Scan for the cell matching the given text and deliver its (x, y) coordinate at center. 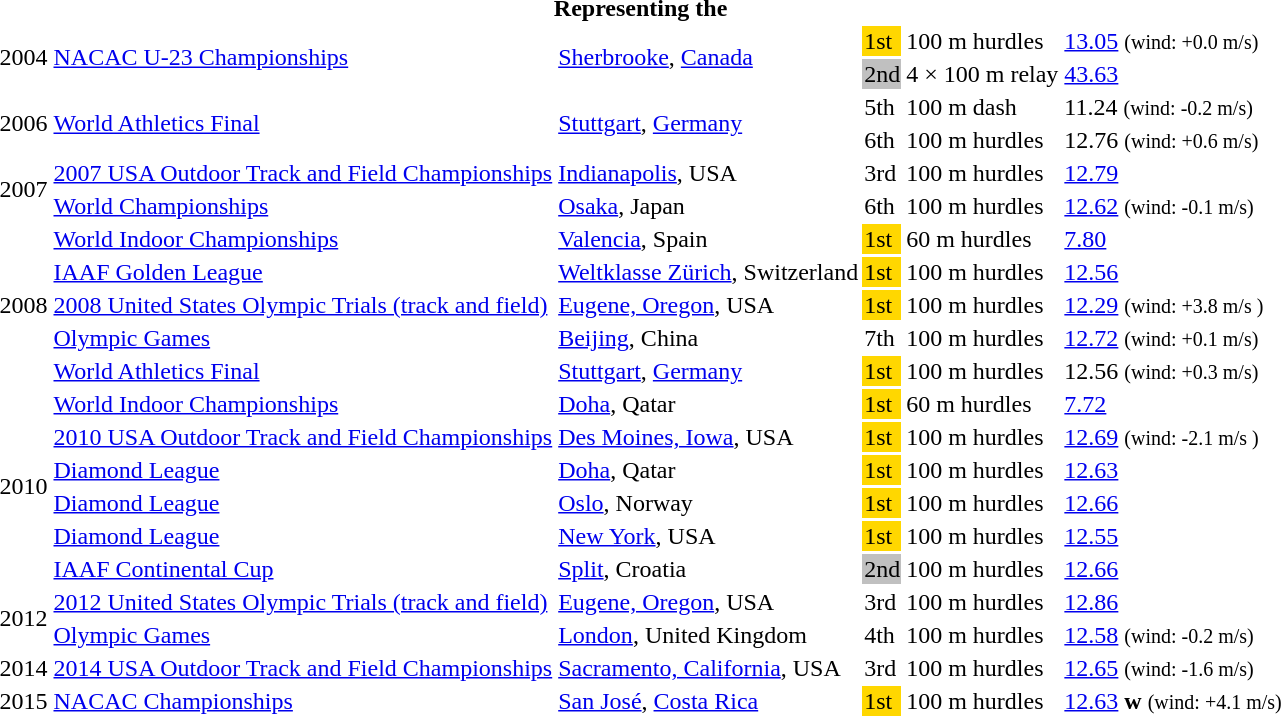
Oslo, Norway (708, 503)
Sherbrooke, Canada (708, 58)
2007 USA Outdoor Track and Field Championships (303, 173)
IAAF Continental Cup (303, 569)
4 × 100 m relay (982, 74)
London, United Kingdom (708, 635)
Split, Croatia (708, 569)
7th (882, 338)
2012 United States Olympic Trials (track and field) (303, 602)
Sacramento, California, USA (708, 668)
San José, Costa Rica (708, 701)
5th (882, 107)
Beijing, China (708, 338)
2010 USA Outdoor Track and Field Championships (303, 437)
Weltklasse Zürich, Switzerland (708, 272)
Osaka, Japan (708, 206)
100 m dash (982, 107)
Des Moines, Iowa, USA (708, 437)
NACAC Championships (303, 701)
New York, USA (708, 536)
4th (882, 635)
NACAC U-23 Championships (303, 58)
2008 United States Olympic Trials (track and field) (303, 305)
World Championships (303, 206)
2014 USA Outdoor Track and Field Championships (303, 668)
Indianapolis, USA (708, 173)
Valencia, Spain (708, 239)
IAAF Golden League (303, 272)
